Return [X, Y] of the center of cell containing provided text 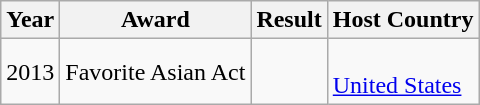
2013 [30, 72]
United States [403, 72]
Result [289, 20]
Favorite Asian Act [156, 72]
Award [156, 20]
Host Country [403, 20]
Year [30, 20]
